Identify which cell holds the provided text, then report its (X, Y) central coordinate. 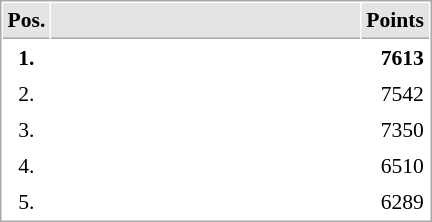
Points (396, 21)
6289 (396, 201)
1. (26, 57)
4. (26, 165)
3. (26, 129)
7350 (396, 129)
5. (26, 201)
7613 (396, 57)
6510 (396, 165)
Pos. (26, 21)
7542 (396, 93)
2. (26, 93)
